Detect which cell encompasses the target text, then output its [X, Y] center coordinate. 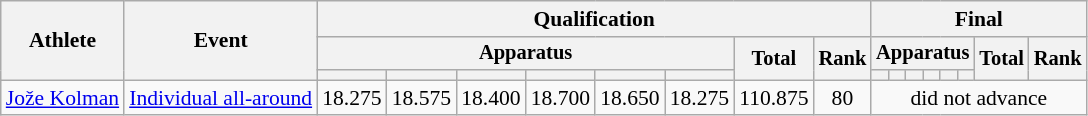
Qualification [594, 19]
Individual all-around [220, 98]
18.650 [630, 98]
80 [843, 98]
Athlete [62, 40]
Jože Kolman [62, 98]
18.400 [490, 98]
did not advance [978, 98]
18.700 [560, 98]
Event [220, 40]
110.875 [774, 98]
Final [978, 19]
18.575 [422, 98]
